Detect which cell encompasses the target text, then output its [x, y] center coordinate. 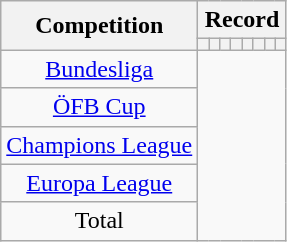
Bundesliga [100, 69]
Europa League [100, 183]
Record [242, 20]
Total [100, 221]
Competition [100, 26]
Champions League [100, 145]
ÖFB Cup [100, 107]
